Provide the (X, Y) coordinate of the cell's center where the given text is located.  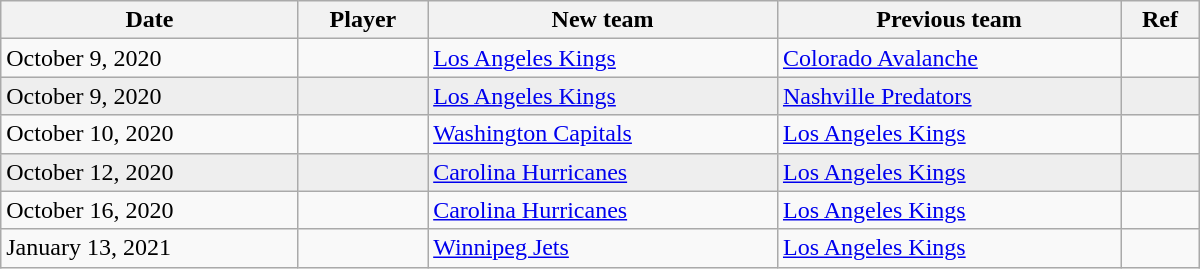
Ref (1160, 20)
Player (363, 20)
January 13, 2021 (150, 248)
Colorado Avalanche (948, 58)
Nashville Predators (948, 96)
Date (150, 20)
October 10, 2020 (150, 134)
October 16, 2020 (150, 210)
New team (603, 20)
October 12, 2020 (150, 172)
Previous team (948, 20)
Washington Capitals (603, 134)
Winnipeg Jets (603, 248)
